Locate the cell with the specified text and output its [x, y] center coordinate. 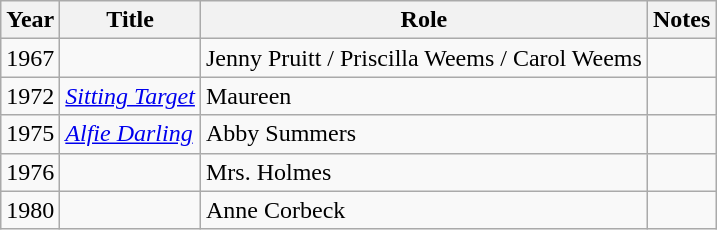
1972 [30, 96]
Notes [681, 20]
Year [30, 20]
1975 [30, 134]
Mrs. Holmes [424, 172]
Alfie Darling [130, 134]
Role [424, 20]
1976 [30, 172]
1980 [30, 210]
Jenny Pruitt / Priscilla Weems / Carol Weems [424, 58]
1967 [30, 58]
Title [130, 20]
Maureen [424, 96]
Abby Summers [424, 134]
Sitting Target [130, 96]
Anne Corbeck [424, 210]
